Find where the given text appears and provide that cell's center as (X, Y) coordinate. 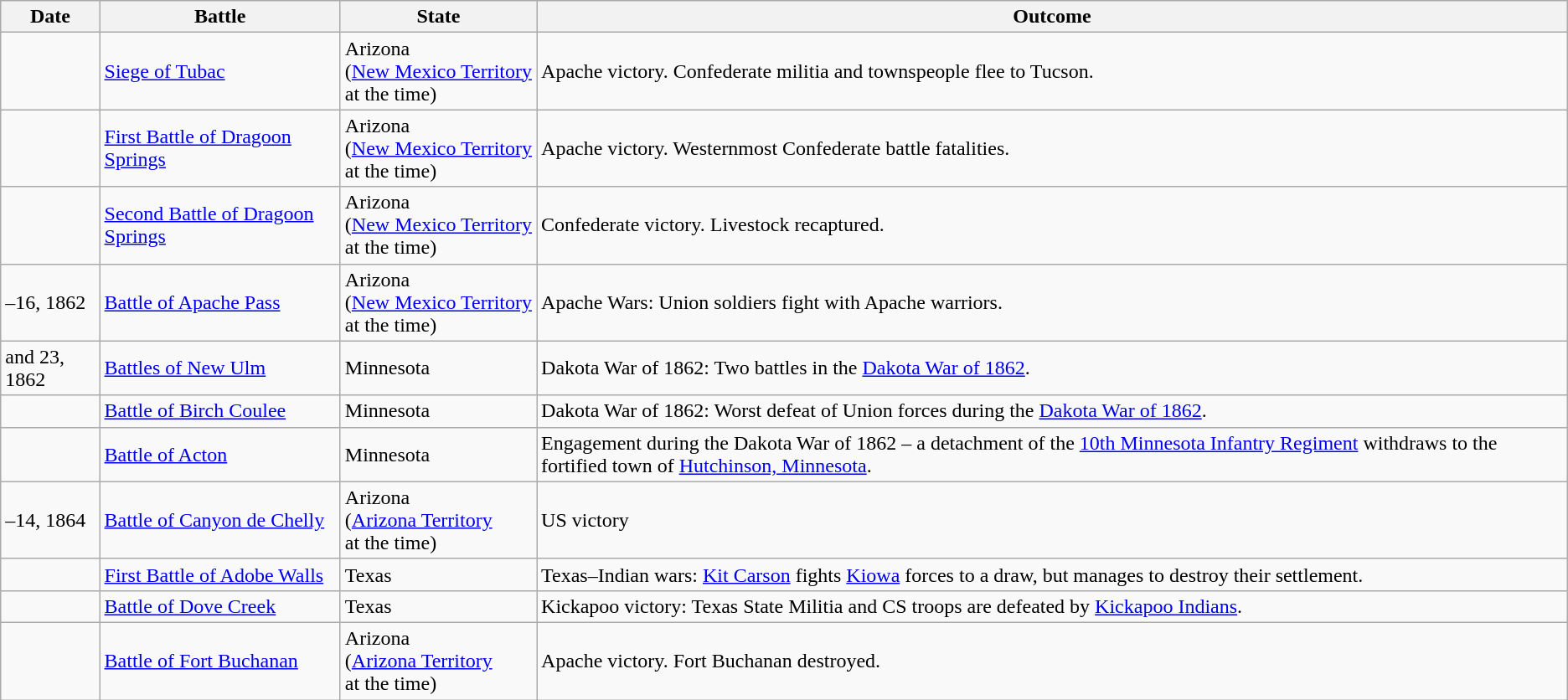
Kickapoo victory: Texas State Militia and CS troops are defeated by Kickapoo Indians. (1052, 606)
Dakota War of 1862: Two battles in the Dakota War of 1862. (1052, 368)
Battle of Dove Creek (219, 606)
Apache victory. Confederate militia and townspeople flee to Tucson. (1052, 71)
Siege of Tubac (219, 71)
Battles of New Ulm (219, 368)
Second Battle of Dragoon Springs (219, 225)
US victory (1052, 520)
–14, 1864 (50, 520)
Apache victory. Fort Buchanan destroyed. (1052, 661)
Battle of Canyon de Chelly (219, 520)
Date (50, 17)
Apache Wars: Union soldiers fight with Apache warriors. (1052, 302)
Battle of Fort Buchanan (219, 661)
Battle of Birch Coulee (219, 411)
Texas–Indian wars: Kit Carson fights Kiowa forces to a draw, but manages to destroy their settlement. (1052, 574)
Confederate victory. Livestock recaptured. (1052, 225)
–16, 1862 (50, 302)
Battle of Acton (219, 454)
Battle of Apache Pass (219, 302)
First Battle of Dragoon Springs (219, 148)
Dakota War of 1862: Worst defeat of Union forces during the Dakota War of 1862. (1052, 411)
Outcome (1052, 17)
Battle (219, 17)
First Battle of Adobe Walls (219, 574)
Apache victory. Westernmost Confederate battle fatalities. (1052, 148)
and 23, 1862 (50, 368)
State (438, 17)
